Return the [x, y] coordinate for the center point of the cell that contains the specified text.  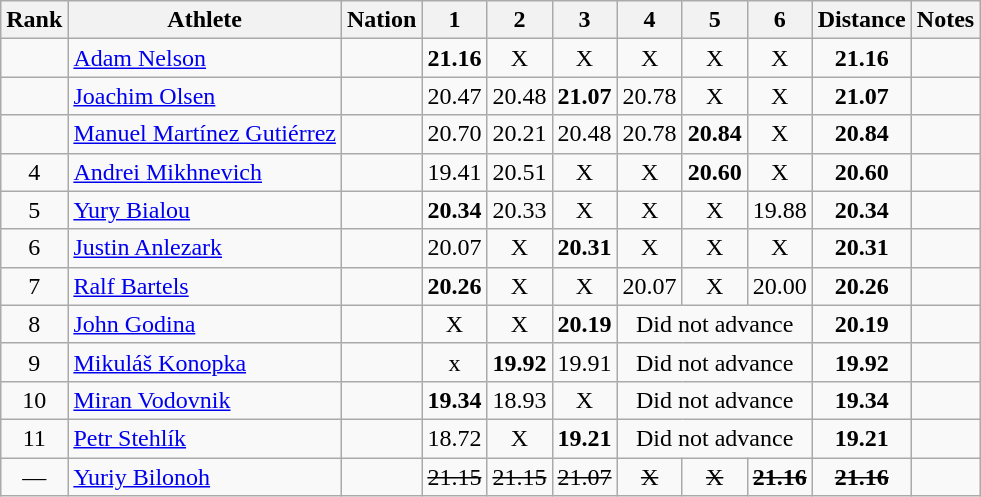
3 [584, 20]
Notes [945, 20]
Andrei Mikhnevich [205, 172]
Yuriy Bilonoh [205, 477]
20.33 [520, 210]
Nation [381, 20]
1 [454, 20]
Adam Nelson [205, 58]
Mikuláš Konopka [205, 362]
Ralf Bartels [205, 286]
— [34, 477]
18.72 [454, 438]
8 [34, 324]
John Godina [205, 324]
Rank [34, 20]
11 [34, 438]
10 [34, 400]
2 [520, 20]
9 [34, 362]
Distance [862, 20]
Joachim Olsen [205, 96]
20.21 [520, 134]
Athlete [205, 20]
20.47 [454, 96]
19.41 [454, 172]
20.51 [520, 172]
7 [34, 286]
20.70 [454, 134]
Miran Vodovnik [205, 400]
Petr Stehlík [205, 438]
19.88 [780, 210]
19.91 [584, 362]
Manuel Martínez Gutiérrez [205, 134]
x [454, 362]
Yury Bialou [205, 210]
20.00 [780, 286]
18.93 [520, 400]
Justin Anlezark [205, 248]
